Capture the cell that displays the provided text and extract its [x, y] central coordinate. 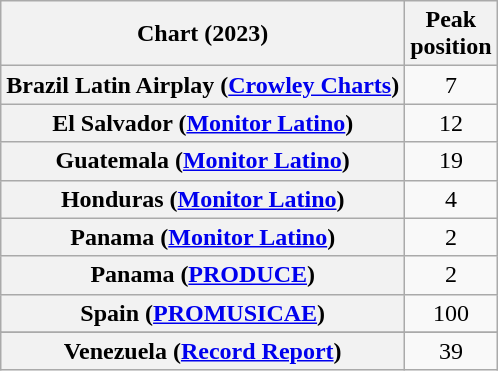
Panama (Monitor Latino) [203, 237]
7 [451, 85]
19 [451, 161]
Guatemala (Monitor Latino) [203, 161]
4 [451, 199]
100 [451, 313]
Panama (PRODUCE) [203, 275]
Chart (2023) [203, 34]
Spain (PROMUSICAE) [203, 313]
Venezuela (Record Report) [203, 351]
Brazil Latin Airplay (Crowley Charts) [203, 85]
Peakposition [451, 34]
39 [451, 351]
El Salvador (Monitor Latino) [203, 123]
Honduras (Monitor Latino) [203, 199]
12 [451, 123]
